Return [X, Y] of the center of cell containing provided text 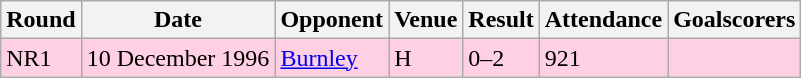
Opponent [332, 20]
Attendance [603, 20]
0–2 [501, 58]
NR1 [41, 58]
10 December 1996 [178, 58]
Goalscorers [734, 20]
Round [41, 20]
H [426, 58]
Date [178, 20]
Burnley [332, 58]
Venue [426, 20]
921 [603, 58]
Result [501, 20]
